Identify which cell holds the provided text, then report its (X, Y) central coordinate. 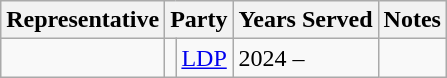
LDP (204, 58)
Years Served (306, 20)
Notes (412, 20)
Representative (83, 20)
2024 – (306, 58)
Party (199, 20)
